Scan for the cell matching the given text and deliver its [x, y] coordinate at center. 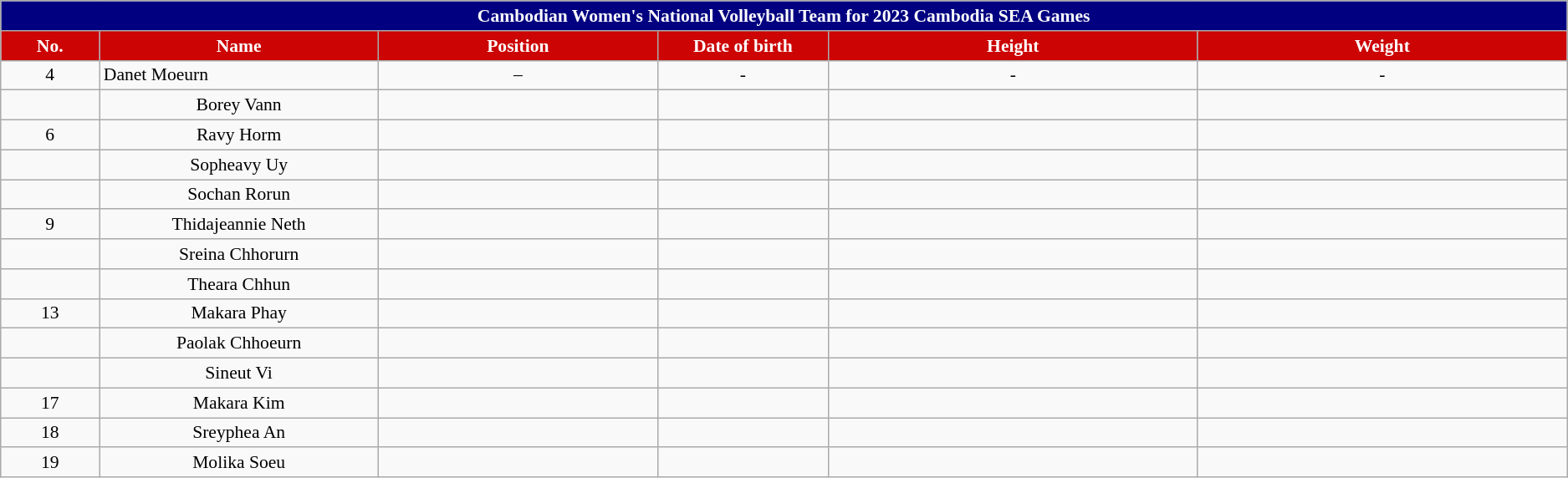
Sochan Rorun [239, 195]
Ravy Horm [239, 135]
Makara Kim [239, 403]
Danet Moeurn [239, 75]
Paolak Chhoeurn [239, 343]
Cambodian Women's National Volleyball Team for 2023 Cambodia SEA Games [784, 16]
18 [50, 433]
Date of birth [743, 46]
Position [518, 46]
6 [50, 135]
Molika Soeu [239, 463]
Sopheavy Uy [239, 165]
Theara Chhun [239, 284]
Height [1014, 46]
No. [50, 46]
Sreina Chhorurn [239, 254]
17 [50, 403]
– [518, 75]
Name [239, 46]
4 [50, 75]
Thidajeannie Neth [239, 225]
9 [50, 225]
19 [50, 463]
Sineut Vi [239, 374]
13 [50, 313]
Makara Phay [239, 313]
Weight [1382, 46]
Sreyphea An [239, 433]
Borey Vann [239, 105]
